Return [X, Y] of the center of cell containing provided text 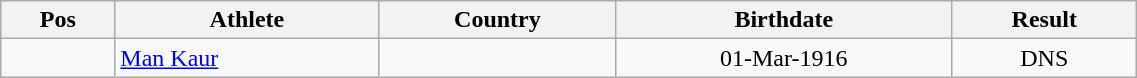
Pos [58, 20]
01-Mar-1916 [784, 58]
DNS [1044, 58]
Result [1044, 20]
Man Kaur [247, 58]
Birthdate [784, 20]
Country [498, 20]
Athlete [247, 20]
